Extract the [x, y] coordinate from the center of the cell holding the provided text.  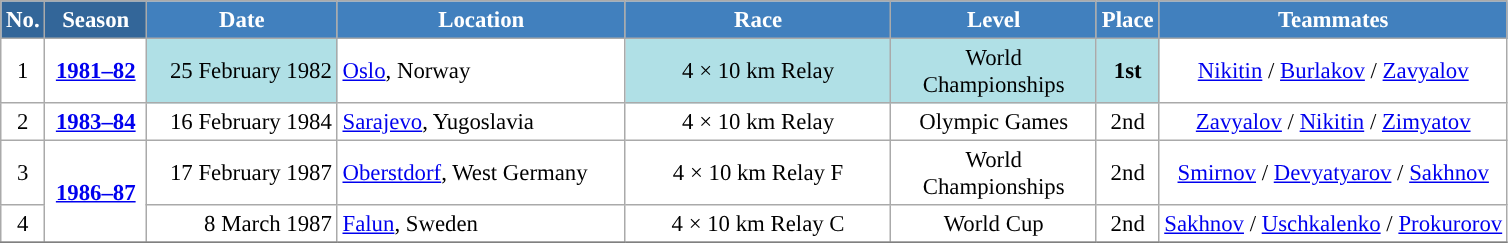
2 [23, 122]
1981–82 [96, 72]
4 × 10 km Relay C [758, 224]
Sakhnov / Uschkalenko / Prokurorov [1334, 224]
Sarajevo, Yugoslavia [481, 122]
No. [23, 20]
1986–87 [96, 192]
Olympic Games [994, 122]
1st [1127, 72]
1 [23, 72]
Falun, Sweden [481, 224]
25 February 1982 [242, 72]
Date [242, 20]
1983–84 [96, 122]
16 February 1984 [242, 122]
Level [994, 20]
4 [23, 224]
Nikitin / Burlakov / Zavyalov [1334, 72]
Oberstdorf, West Germany [481, 174]
Teammates [1334, 20]
Location [481, 20]
Zavyalov / Nikitin / Zimyatov [1334, 122]
Smirnov / Devyatyarov / Sakhnov [1334, 174]
3 [23, 174]
Race [758, 20]
World Cup [994, 224]
4 × 10 km Relay F [758, 174]
Oslo, Norway [481, 72]
17 February 1987 [242, 174]
Place [1127, 20]
8 March 1987 [242, 224]
Season [96, 20]
